Search for the cell housing the specified text and yield its [x, y] center coordinate. 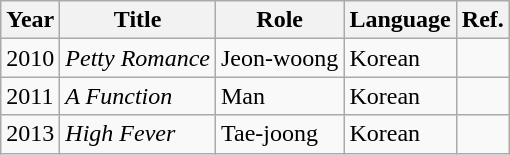
Ref. [482, 20]
Tae-joong [279, 134]
Jeon-woong [279, 58]
Man [279, 96]
Language [400, 20]
2010 [30, 58]
A Function [138, 96]
2013 [30, 134]
Title [138, 20]
Role [279, 20]
High Fever [138, 134]
Petty Romance [138, 58]
Year [30, 20]
2011 [30, 96]
